Find where the given text appears and provide that cell's center as (x, y) coordinate. 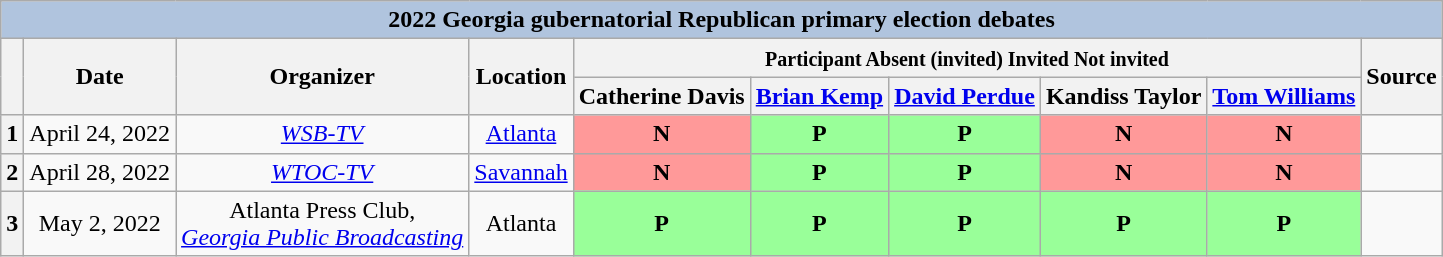
Kandiss Taylor (1123, 96)
Brian Kemp (819, 96)
April 28, 2022 (100, 172)
Catherine Davis (662, 96)
3 (12, 224)
May 2, 2022 (100, 224)
Tom Williams (1284, 96)
Savannah (521, 172)
April 24, 2022 (100, 134)
Organizer (322, 77)
Location (521, 77)
Participant Absent (invited) Invited Not invited (967, 58)
2 (12, 172)
WSB-TV (322, 134)
Atlanta Press Club,Georgia Public Broadcasting (322, 224)
1 (12, 134)
WTOC-TV (322, 172)
2022 Georgia gubernatorial Republican primary election debates (722, 20)
David Perdue (965, 96)
Source (1402, 77)
Date (100, 77)
